Scan for the cell matching the given text and deliver its (x, y) coordinate at center. 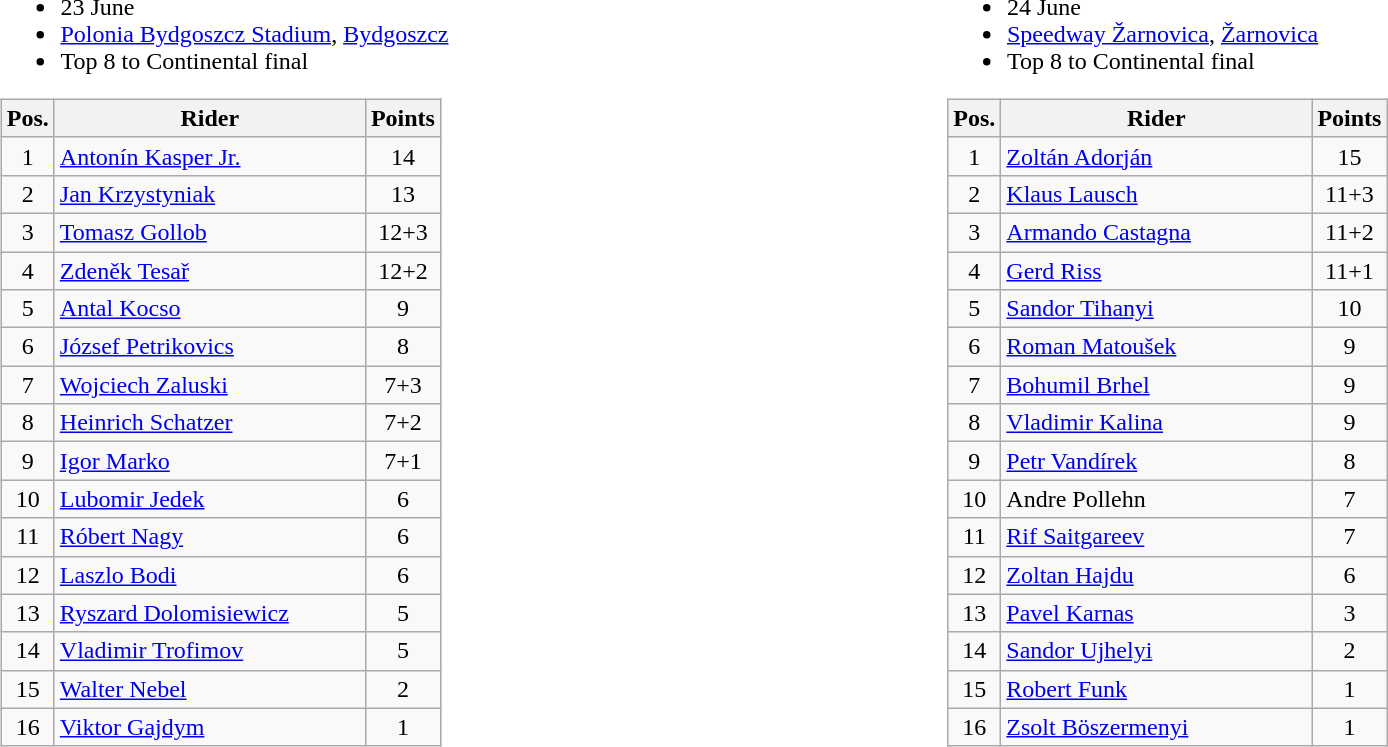
Wojciech Zaluski (210, 385)
7+3 (402, 385)
Rif Saitgareev (1156, 537)
Antonín Kasper Jr. (210, 156)
Walter Nebel (210, 689)
Vladimir Kalina (1156, 423)
12+3 (402, 232)
Heinrich Schatzer (210, 423)
Antal Kocso (210, 309)
Zoltán Adorján (1156, 156)
Gerd Riss (1156, 271)
12+2 (402, 271)
Roman Matoušek (1156, 347)
Vladimir Trofimov (210, 651)
Petr Vandírek (1156, 461)
Igor Marko (210, 461)
Armando Castagna (1156, 232)
Laszlo Bodi (210, 575)
Bohumil Brhel (1156, 385)
11+2 (1350, 232)
7+1 (402, 461)
Zsolt Böszermenyi (1156, 727)
Sandor Tihanyi (1156, 309)
Pavel Karnas (1156, 613)
11+1 (1350, 271)
József Petrikovics (210, 347)
Sandor Ujhelyi (1156, 651)
7+2 (402, 423)
Ryszard Dolomisiewicz (210, 613)
Robert Funk (1156, 689)
Andre Pollehn (1156, 499)
Viktor Gajdym (210, 727)
Lubomir Jedek (210, 499)
Zoltan Hajdu (1156, 575)
Jan Krzystyniak (210, 194)
11+3 (1350, 194)
Róbert Nagy (210, 537)
Zdeněk Tesař (210, 271)
Tomasz Gollob (210, 232)
Klaus Lausch (1156, 194)
